From the cell containing the given text, extract its center point as (x, y) coordinate. 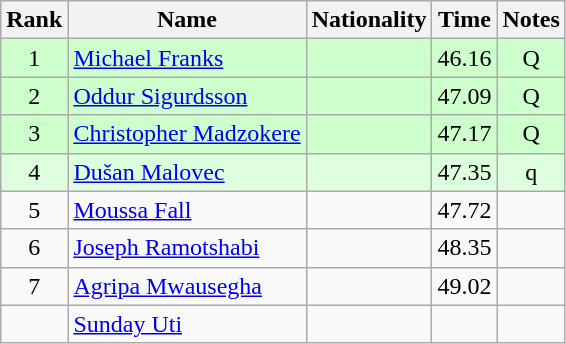
2 (34, 96)
Agripa Mwausegha (187, 286)
Sunday Uti (187, 324)
Christopher Madzokere (187, 134)
Oddur Sigurdsson (187, 96)
Dušan Malovec (187, 172)
47.17 (464, 134)
5 (34, 210)
49.02 (464, 286)
47.09 (464, 96)
46.16 (464, 58)
Rank (34, 20)
3 (34, 134)
Name (187, 20)
6 (34, 248)
Michael Franks (187, 58)
47.35 (464, 172)
Joseph Ramotshabi (187, 248)
q (531, 172)
Nationality (369, 20)
48.35 (464, 248)
Notes (531, 20)
7 (34, 286)
Moussa Fall (187, 210)
47.72 (464, 210)
1 (34, 58)
4 (34, 172)
Time (464, 20)
